Identify which cell holds the provided text, then report its [X, Y] central coordinate. 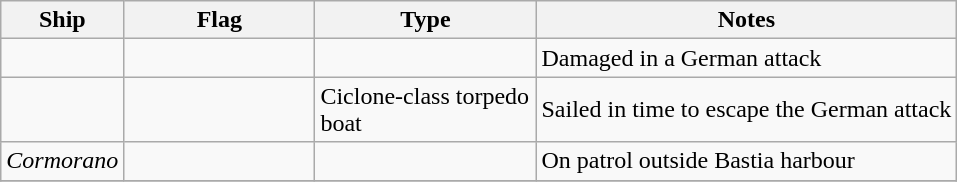
Notes [746, 20]
Ciclone-class torpedo boat [426, 110]
Ship [62, 20]
Cormorano [62, 161]
Damaged in a German attack [746, 58]
Flag [220, 20]
Type [426, 20]
Sailed in time to escape the German attack [746, 110]
On patrol outside Bastia harbour [746, 161]
